Scan for the cell matching the given text and deliver its (X, Y) coordinate at center. 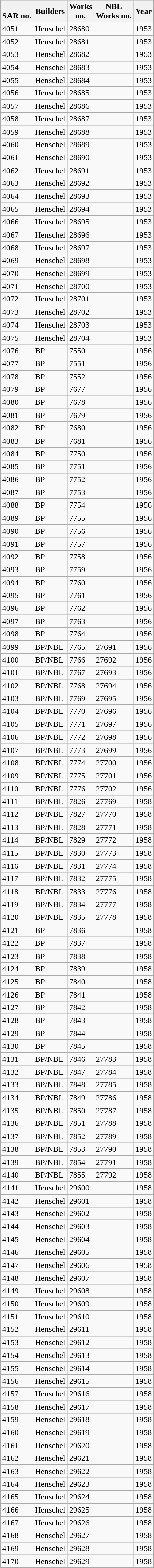
4147 (17, 1265)
27773 (114, 853)
4104 (17, 711)
4127 (17, 1008)
29619 (81, 1433)
4051 (17, 29)
4146 (17, 1252)
4054 (17, 67)
4124 (17, 969)
4073 (17, 312)
7760 (81, 582)
28701 (81, 299)
29618 (81, 1420)
28691 (81, 170)
4149 (17, 1291)
29616 (81, 1394)
27698 (114, 737)
4055 (17, 80)
4095 (17, 596)
7771 (81, 724)
28704 (81, 338)
7755 (81, 518)
7681 (81, 441)
4109 (17, 776)
27792 (114, 1175)
4140 (17, 1175)
4072 (17, 299)
4098 (17, 634)
7679 (81, 415)
7853 (81, 1149)
4160 (17, 1433)
29628 (81, 1548)
7826 (81, 802)
7677 (81, 389)
7551 (81, 363)
4161 (17, 1446)
4117 (17, 879)
27770 (114, 814)
4130 (17, 1046)
4141 (17, 1188)
7855 (81, 1175)
4096 (17, 608)
7828 (81, 827)
27702 (114, 789)
4088 (17, 505)
7852 (81, 1136)
7845 (81, 1046)
4110 (17, 789)
4053 (17, 54)
29605 (81, 1252)
29610 (81, 1317)
4062 (17, 170)
Year (144, 12)
4105 (17, 724)
27769 (114, 802)
27785 (114, 1085)
4122 (17, 943)
4086 (17, 479)
4064 (17, 196)
27697 (114, 724)
4106 (17, 737)
28699 (81, 273)
27772 (114, 840)
7834 (81, 904)
4148 (17, 1278)
7851 (81, 1123)
4074 (17, 325)
4150 (17, 1304)
29612 (81, 1342)
4099 (17, 647)
4060 (17, 144)
27692 (114, 660)
29617 (81, 1407)
7750 (81, 454)
4162 (17, 1458)
4134 (17, 1098)
27783 (114, 1059)
4121 (17, 930)
7831 (81, 866)
4108 (17, 763)
7842 (81, 1008)
7766 (81, 660)
29626 (81, 1523)
7833 (81, 892)
4057 (17, 106)
7827 (81, 814)
4168 (17, 1536)
4075 (17, 338)
4152 (17, 1329)
4137 (17, 1136)
4066 (17, 222)
4081 (17, 415)
4061 (17, 157)
4058 (17, 119)
7769 (81, 698)
28689 (81, 144)
4129 (17, 1033)
4092 (17, 557)
4123 (17, 956)
27694 (114, 686)
29627 (81, 1536)
7836 (81, 930)
4094 (17, 582)
4071 (17, 286)
7832 (81, 879)
27699 (114, 750)
4091 (17, 544)
28693 (81, 196)
4102 (17, 686)
4126 (17, 994)
7850 (81, 1111)
4120 (17, 917)
7753 (81, 492)
4131 (17, 1059)
4145 (17, 1239)
29621 (81, 1458)
27775 (114, 879)
29613 (81, 1355)
28697 (81, 248)
27777 (114, 904)
28680 (81, 29)
4076 (17, 351)
29606 (81, 1265)
7767 (81, 673)
29600 (81, 1188)
29607 (81, 1278)
4133 (17, 1085)
4079 (17, 389)
Worksno. (81, 12)
29602 (81, 1214)
29629 (81, 1561)
7762 (81, 608)
4069 (17, 261)
7757 (81, 544)
4154 (17, 1355)
4111 (17, 802)
28682 (81, 54)
28696 (81, 235)
28694 (81, 209)
7854 (81, 1162)
7772 (81, 737)
27774 (114, 866)
27776 (114, 892)
7846 (81, 1059)
4118 (17, 892)
4085 (17, 467)
SAR no. (17, 12)
4139 (17, 1162)
4136 (17, 1123)
4070 (17, 273)
7765 (81, 647)
7837 (81, 943)
4144 (17, 1227)
27787 (114, 1111)
4113 (17, 827)
29625 (81, 1510)
27786 (114, 1098)
7844 (81, 1033)
4107 (17, 750)
4114 (17, 840)
27696 (114, 711)
28688 (81, 132)
4084 (17, 454)
4128 (17, 1021)
27695 (114, 698)
28686 (81, 106)
4093 (17, 569)
7550 (81, 351)
29609 (81, 1304)
4090 (17, 531)
4142 (17, 1201)
4163 (17, 1471)
28700 (81, 286)
7768 (81, 686)
4157 (17, 1394)
4158 (17, 1407)
28687 (81, 119)
4101 (17, 673)
29620 (81, 1446)
4080 (17, 402)
4065 (17, 209)
7775 (81, 776)
29604 (81, 1239)
4059 (17, 132)
7752 (81, 479)
7840 (81, 982)
27700 (114, 763)
27788 (114, 1123)
4103 (17, 698)
28692 (81, 183)
7552 (81, 377)
7763 (81, 621)
4138 (17, 1149)
4078 (17, 377)
4170 (17, 1561)
7764 (81, 634)
4100 (17, 660)
7841 (81, 994)
7773 (81, 750)
28690 (81, 157)
29614 (81, 1368)
7680 (81, 428)
7751 (81, 467)
4166 (17, 1510)
28685 (81, 93)
27691 (114, 647)
4063 (17, 183)
27791 (114, 1162)
4125 (17, 982)
28695 (81, 222)
4068 (17, 248)
29624 (81, 1497)
27771 (114, 827)
4167 (17, 1523)
7849 (81, 1098)
4056 (17, 93)
28683 (81, 67)
4116 (17, 866)
29608 (81, 1291)
4132 (17, 1072)
4169 (17, 1548)
4143 (17, 1214)
29611 (81, 1329)
7756 (81, 531)
7678 (81, 402)
4087 (17, 492)
4077 (17, 363)
7843 (81, 1021)
4159 (17, 1420)
4119 (17, 904)
7770 (81, 711)
27790 (114, 1149)
7838 (81, 956)
28698 (81, 261)
4052 (17, 42)
Builders (50, 12)
28684 (81, 80)
29622 (81, 1471)
7759 (81, 569)
7847 (81, 1072)
7830 (81, 853)
4155 (17, 1368)
7761 (81, 596)
27784 (114, 1072)
29623 (81, 1484)
4151 (17, 1317)
29603 (81, 1227)
28702 (81, 312)
27693 (114, 673)
29615 (81, 1381)
7839 (81, 969)
4153 (17, 1342)
27778 (114, 917)
4135 (17, 1111)
7835 (81, 917)
7754 (81, 505)
7848 (81, 1085)
4089 (17, 518)
7776 (81, 789)
7758 (81, 557)
7774 (81, 763)
27701 (114, 776)
29601 (81, 1201)
4083 (17, 441)
4165 (17, 1497)
4112 (17, 814)
27789 (114, 1136)
28681 (81, 42)
28703 (81, 325)
4115 (17, 853)
7829 (81, 840)
4164 (17, 1484)
4067 (17, 235)
NBLWorks no. (114, 12)
4097 (17, 621)
4156 (17, 1381)
4082 (17, 428)
